Output the (x, y) coordinate of the center of the cell containing the given text.  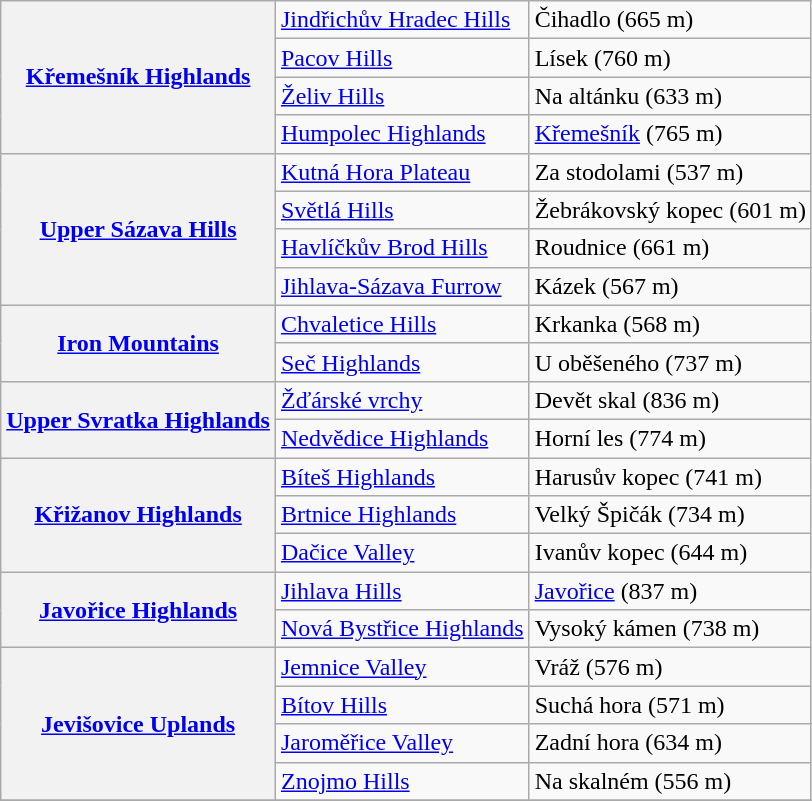
Upper Sázava Hills (138, 229)
Roudnice (661 m) (670, 248)
Vysoký kámen (738 m) (670, 629)
Devět skal (836 m) (670, 400)
Harusův kopec (741 m) (670, 477)
Iron Mountains (138, 343)
Čihadlo (665 m) (670, 20)
Upper Svratka Highlands (138, 419)
Znojmo Hills (402, 781)
Bíteš Highlands (402, 477)
Horní les (774 m) (670, 438)
Lísek (760 m) (670, 58)
Nedvědice Highlands (402, 438)
Jevišovice Uplands (138, 724)
Žebrákovský kopec (601 m) (670, 210)
Kutná Hora Plateau (402, 172)
Jihlava Hills (402, 591)
Křemešník (765 m) (670, 134)
Ivanův kopec (644 m) (670, 553)
Jindřichův Hradec Hills (402, 20)
Žďárské vrchy (402, 400)
Krkanka (568 m) (670, 324)
Javořice (837 m) (670, 591)
Javořice Highlands (138, 610)
Suchá hora (571 m) (670, 705)
Na skalném (556 m) (670, 781)
Na altánku (633 m) (670, 96)
Pacov Hills (402, 58)
Vráž (576 m) (670, 667)
Jaroměřice Valley (402, 743)
Humpolec Highlands (402, 134)
Dačice Valley (402, 553)
Havlíčkův Brod Hills (402, 248)
Želiv Hills (402, 96)
Bítov Hills (402, 705)
Brtnice Highlands (402, 515)
Za stodolami (537 m) (670, 172)
Jemnice Valley (402, 667)
Kázek (567 m) (670, 286)
Jihlava-Sázava Furrow (402, 286)
Velký Špičák (734 m) (670, 515)
Chvaletice Hills (402, 324)
Seč Highlands (402, 362)
Křižanov Highlands (138, 515)
Zadní hora (634 m) (670, 743)
Nová Bystřice Highlands (402, 629)
Křemešník Highlands (138, 77)
U oběšeného (737 m) (670, 362)
Světlá Hills (402, 210)
